Capture the cell that displays the provided text and extract its (X, Y) central coordinate. 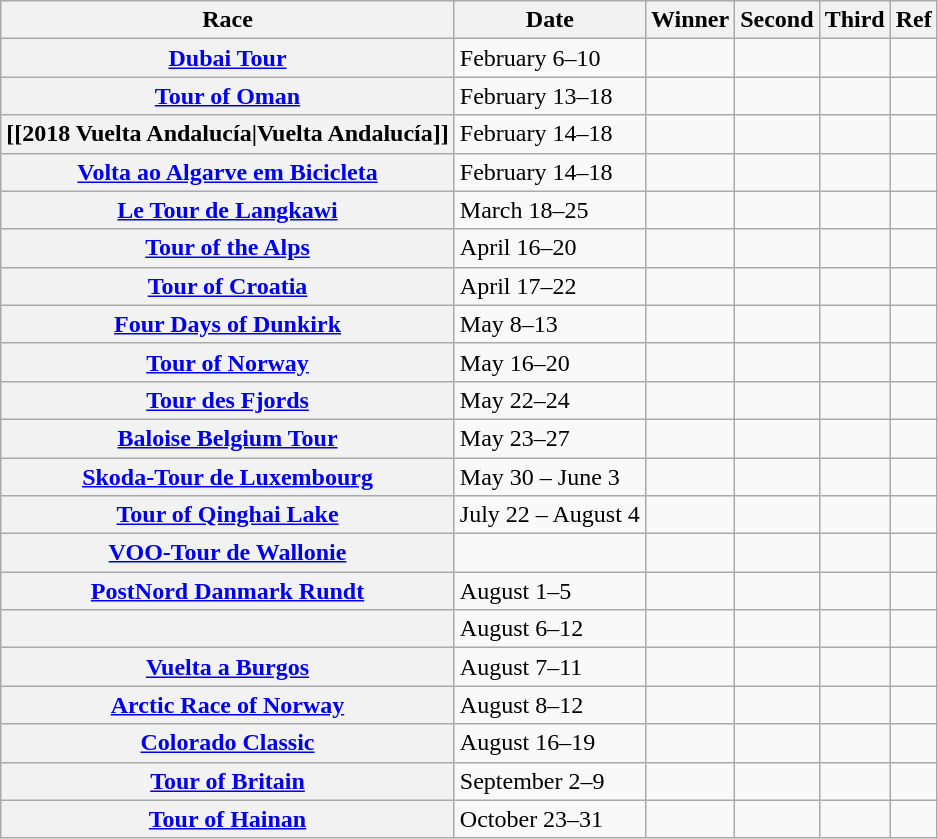
Third (854, 20)
Tour des Fjords (228, 400)
Tour of Norway (228, 362)
August 1–5 (550, 591)
Volta ao Algarve em Bicicleta (228, 172)
March 18–25 (550, 210)
Winner (690, 20)
Tour of Qinghai Lake (228, 515)
May 16–20 (550, 362)
Baloise Belgium Tour (228, 438)
April 17–22 (550, 286)
April 16–20 (550, 248)
August 16–19 (550, 743)
Arctic Race of Norway (228, 705)
October 23–31 (550, 819)
February 6–10 (550, 58)
Vuelta a Burgos (228, 667)
May 30 – June 3 (550, 477)
PostNord Danmark Rundt (228, 591)
May 8–13 (550, 324)
VOO-Tour de Wallonie (228, 553)
Date (550, 20)
Tour of the Alps (228, 248)
May 22–24 (550, 400)
Tour of Hainan (228, 819)
Second (777, 20)
August 7–11 (550, 667)
February 13–18 (550, 96)
Le Tour de Langkawi (228, 210)
Skoda-Tour de Luxembourg (228, 477)
Tour of Britain (228, 781)
August 8–12 (550, 705)
September 2–9 (550, 781)
July 22 – August 4 (550, 515)
Ref (914, 20)
Colorado Classic (228, 743)
Tour of Oman (228, 96)
Race (228, 20)
[[2018 Vuelta Andalucía|Vuelta Andalucía]] (228, 134)
August 6–12 (550, 629)
May 23–27 (550, 438)
Tour of Croatia (228, 286)
Four Days of Dunkirk (228, 324)
Dubai Tour (228, 58)
